Find where the given text appears and provide that cell's center as [X, Y] coordinate. 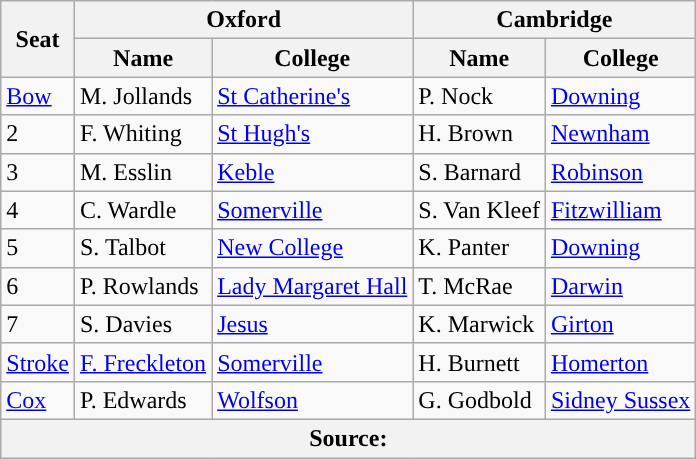
5 [38, 248]
2 [38, 134]
Girton [620, 324]
H. Brown [480, 134]
Lady Margaret Hall [312, 286]
K. Marwick [480, 324]
Jesus [312, 324]
G. Godbold [480, 400]
Cox [38, 400]
S. Barnard [480, 172]
Oxford [243, 20]
P. Edwards [142, 400]
K. Panter [480, 248]
Cambridge [554, 20]
Source: [348, 438]
P. Nock [480, 96]
7 [38, 324]
Darwin [620, 286]
S. Talbot [142, 248]
F. Freckleton [142, 362]
Newnham [620, 134]
Sidney Sussex [620, 400]
Keble [312, 172]
S. Van Kleef [480, 210]
M. Esslin [142, 172]
St Catherine's [312, 96]
4 [38, 210]
M. Jollands [142, 96]
New College [312, 248]
T. McRae [480, 286]
F. Whiting [142, 134]
6 [38, 286]
Robinson [620, 172]
3 [38, 172]
H. Burnett [480, 362]
Stroke [38, 362]
Fitzwilliam [620, 210]
P. Rowlands [142, 286]
Bow [38, 96]
S. Davies [142, 324]
Seat [38, 39]
Wolfson [312, 400]
Homerton [620, 362]
C. Wardle [142, 210]
St Hugh's [312, 134]
